For the text-containing cell, return its midpoint in (X, Y) coordinate format. 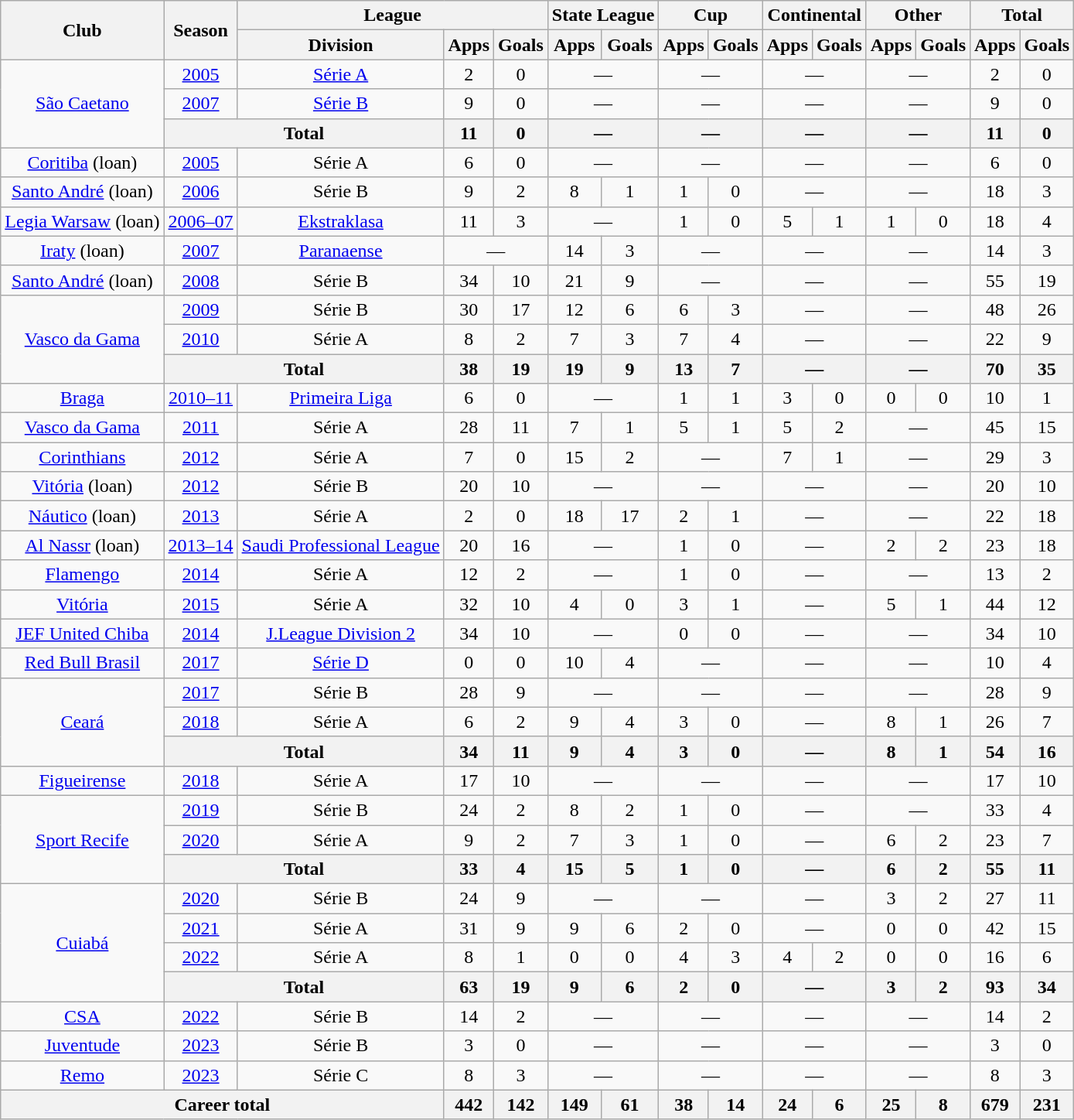
League (393, 15)
29 (995, 457)
State League (603, 15)
2010 (201, 339)
2010–11 (201, 398)
Sport Recife (82, 839)
2006–07 (201, 221)
Club (82, 30)
Série C (340, 1075)
2009 (201, 309)
142 (521, 1105)
Juventude (82, 1046)
Al Nassr (loan) (82, 545)
CSA (82, 1016)
Red Bull Brasil (82, 663)
442 (469, 1105)
61 (629, 1105)
Season (201, 30)
45 (995, 428)
679 (995, 1105)
32 (469, 604)
42 (995, 928)
Other (918, 15)
J.League Division 2 (340, 633)
Cuiabá (82, 943)
Ceará (82, 722)
São Caetano (82, 104)
93 (995, 987)
54 (995, 751)
Continental (814, 15)
2011 (201, 428)
31 (469, 928)
2015 (201, 604)
21 (574, 280)
48 (995, 309)
Saudi Professional League (340, 545)
63 (469, 987)
Paranaense (340, 251)
Figueirense (82, 780)
30 (469, 309)
Career total (223, 1105)
70 (995, 369)
Náutico (loan) (82, 516)
2008 (201, 280)
Vitória (82, 604)
Vitória (loan) (82, 487)
Division (340, 45)
149 (574, 1105)
Primeira Liga (340, 398)
2013 (201, 516)
Braga (82, 398)
231 (1047, 1105)
2019 (201, 810)
Coritiba (loan) (82, 162)
Legia Warsaw (loan) (82, 221)
44 (995, 604)
JEF United Chiba (82, 633)
25 (891, 1105)
Remo (82, 1075)
2013–14 (201, 545)
Iraty (loan) (82, 251)
2006 (201, 192)
27 (995, 899)
Corinthians (82, 457)
Cup (711, 15)
Série D (340, 663)
2021 (201, 928)
Flamengo (82, 575)
35 (1047, 369)
Ekstraklasa (340, 221)
